For the text-containing cell, return its midpoint in [X, Y] coordinate format. 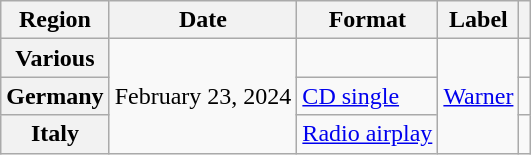
Germany [55, 96]
Warner [478, 96]
CD single [368, 96]
Label [478, 20]
Italy [55, 134]
Format [368, 20]
Region [55, 20]
Various [55, 58]
Radio airplay [368, 134]
Date [203, 20]
February 23, 2024 [203, 96]
